Find where the given text appears and provide that cell's center as (x, y) coordinate. 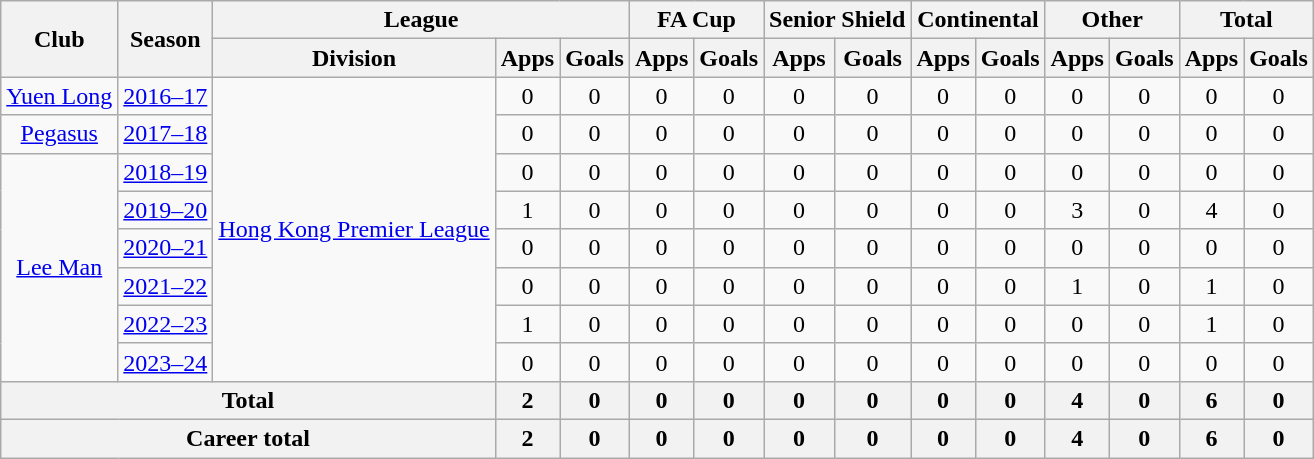
2021–22 (166, 286)
Yuen Long (60, 96)
2017–18 (166, 134)
3 (1077, 210)
Senior Shield (838, 20)
Continental (978, 20)
Lee Man (60, 267)
FA Cup (696, 20)
2019–20 (166, 210)
2023–24 (166, 362)
Season (166, 39)
Career total (248, 438)
Pegasus (60, 134)
Hong Kong Premier League (354, 229)
Club (60, 39)
2016–17 (166, 96)
League (422, 20)
Division (354, 58)
2018–19 (166, 172)
Other (1112, 20)
2020–21 (166, 248)
2022–23 (166, 324)
